From the cell containing the given text, extract its center point as (X, Y) coordinate. 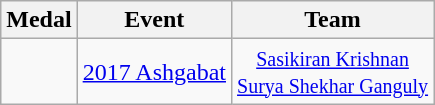
2017 Ashgabat (154, 72)
Team (333, 20)
Event (154, 20)
Medal (39, 20)
Sasikiran KrishnanSurya Shekhar Ganguly (333, 72)
